Output the [X, Y] coordinate of the center of the cell containing the given text.  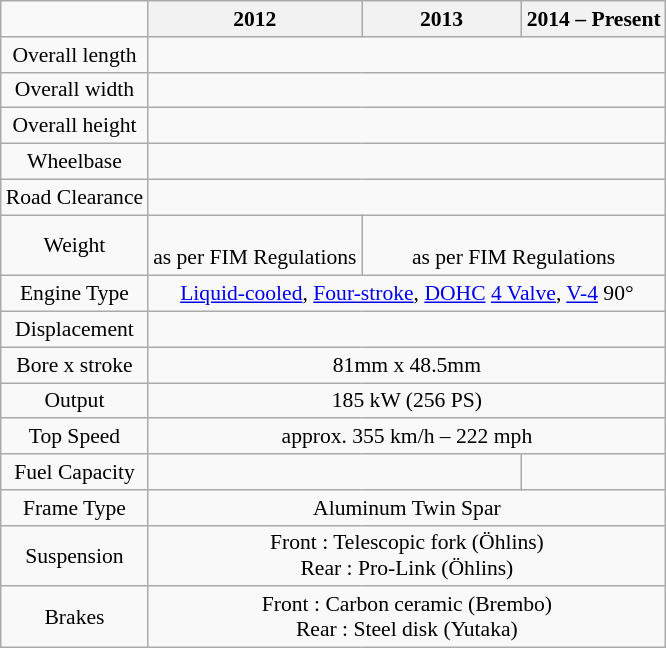
Suspension [74, 556]
Liquid-cooled, Four-stroke, DOHC 4 Valve, V-4 90° [407, 294]
Displacement [74, 330]
2014 – Present [594, 19]
Weight [74, 246]
2013 [442, 19]
approx. 355 km/h – 222 mph [407, 437]
Wheelbase [74, 162]
Fuel Capacity [74, 472]
Brakes [74, 618]
Engine Type [74, 294]
2012 [254, 19]
Overall height [74, 126]
Frame Type [74, 508]
Aluminum Twin Spar [407, 508]
Top Speed [74, 437]
185 kW (256 PS) [407, 401]
Front : Carbon ceramic (Brembo)Rear : Steel disk (Yutaka) [407, 618]
81mm x 48.5mm [407, 365]
Overall width [74, 90]
Overall length [74, 55]
Front : Telescopic fork (Öhlins)Rear : Pro-Link (Öhlins) [407, 556]
Road Clearance [74, 197]
Output [74, 401]
Bore x stroke [74, 365]
